Capture the cell that displays the provided text and extract its (X, Y) central coordinate. 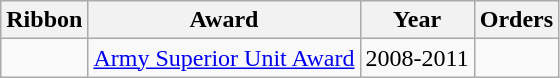
Army Superior Unit Award (224, 58)
Ribbon (44, 20)
Year (417, 20)
Orders (516, 20)
Award (224, 20)
2008-2011 (417, 58)
